Pinpoint the cell where the given text exists, returning its [X, Y] midpoint coordinate. 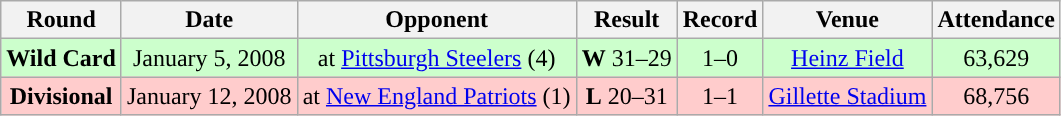
January 12, 2008 [209, 96]
Record [720, 20]
Divisional [62, 96]
1–1 [720, 96]
Venue [848, 20]
January 5, 2008 [209, 58]
Opponent [436, 20]
W 31–29 [626, 58]
Gillette Stadium [848, 96]
Heinz Field [848, 58]
at Pittsburgh Steelers (4) [436, 58]
63,629 [996, 58]
Attendance [996, 20]
Wild Card [62, 58]
L 20–31 [626, 96]
68,756 [996, 96]
Result [626, 20]
1–0 [720, 58]
Round [62, 20]
at New England Patriots (1) [436, 96]
Date [209, 20]
